Capture the cell that displays the provided text and extract its [x, y] central coordinate. 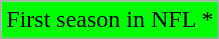
First season in NFL * [110, 20]
